Determine the (x, y) coordinate at the center of the cell enclosing the given text.  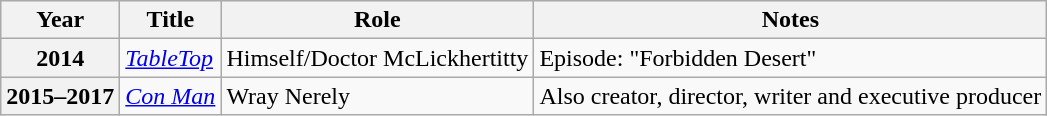
Episode: "Forbidden Desert" (790, 58)
2015–2017 (60, 96)
Role (378, 20)
Wray Nerely (378, 96)
Notes (790, 20)
Year (60, 20)
TableTop (170, 58)
Title (170, 20)
Also creator, director, writer and executive producer (790, 96)
Con Man (170, 96)
Himself/Doctor McLickhertitty (378, 58)
2014 (60, 58)
